For the text-containing cell, return its midpoint in (x, y) coordinate format. 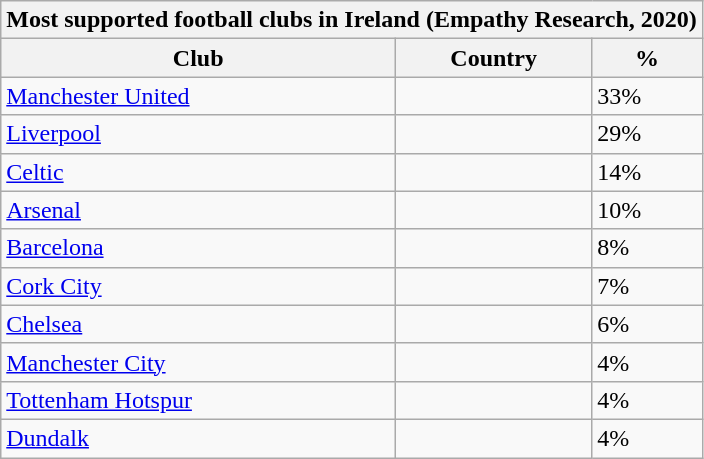
6% (648, 324)
Country (494, 58)
Cork City (198, 286)
Manchester United (198, 96)
Tottenham Hotspur (198, 400)
Celtic (198, 172)
Club (198, 58)
Most supported football clubs in Ireland (Empathy Research, 2020) (352, 20)
29% (648, 134)
7% (648, 286)
8% (648, 248)
Dundalk (198, 438)
14% (648, 172)
Arsenal (198, 210)
Liverpool (198, 134)
Barcelona (198, 248)
33% (648, 96)
Manchester City (198, 362)
10% (648, 210)
% (648, 58)
Chelsea (198, 324)
